Identify which cell holds the provided text, then report its [X, Y] central coordinate. 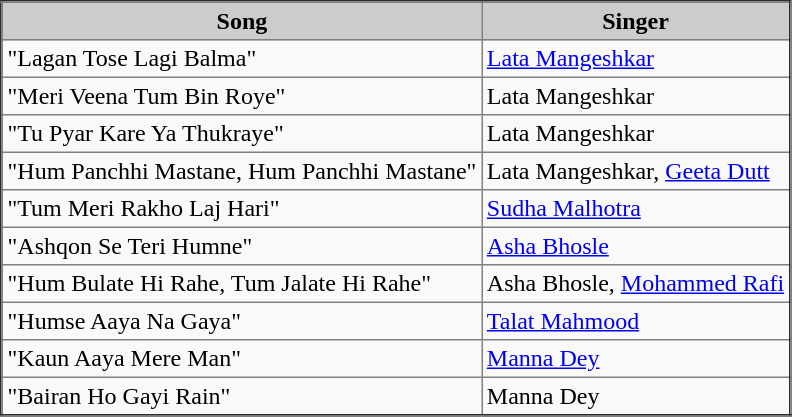
Asha Bhosle [636, 246]
Asha Bhosle, Mohammed Rafi [636, 284]
"Kaun Aaya Mere Man" [242, 359]
"Lagan Tose Lagi Balma" [242, 59]
Song [242, 21]
"Meri Veena Tum Bin Roye" [242, 96]
Lata Mangeshkar, Geeta Dutt [636, 171]
"Ashqon Se Teri Humne" [242, 246]
"Tum Meri Rakho Laj Hari" [242, 209]
"Tu Pyar Kare Ya Thukraye" [242, 134]
Talat Mahmood [636, 321]
"Hum Panchhi Mastane, Hum Panchhi Mastane" [242, 171]
"Bairan Ho Gayi Rain" [242, 396]
"Humse Aaya Na Gaya" [242, 321]
Sudha Malhotra [636, 209]
"Hum Bulate Hi Rahe, Tum Jalate Hi Rahe" [242, 284]
Singer [636, 21]
